Locate the cell with the specified text and output its [X, Y] center coordinate. 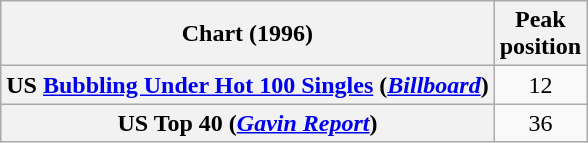
12 [540, 85]
Peakposition [540, 34]
US Bubbling Under Hot 100 Singles (Billboard) [248, 85]
US Top 40 (Gavin Report) [248, 123]
36 [540, 123]
Chart (1996) [248, 34]
